Return the [x, y] coordinate for the center point of the cell that contains the specified text.  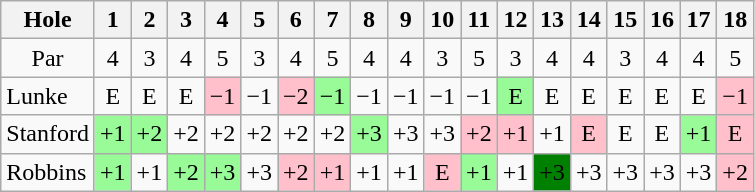
13 [552, 20]
18 [736, 20]
14 [588, 20]
1 [112, 20]
Robbins [48, 172]
−2 [296, 96]
11 [480, 20]
7 [332, 20]
Lunke [48, 96]
9 [406, 20]
17 [698, 20]
12 [516, 20]
Stanford [48, 134]
15 [626, 20]
2 [150, 20]
10 [442, 20]
Hole [48, 20]
6 [296, 20]
Par [48, 58]
16 [662, 20]
8 [370, 20]
